Extract the (X, Y) coordinate from the center of the cell holding the provided text.  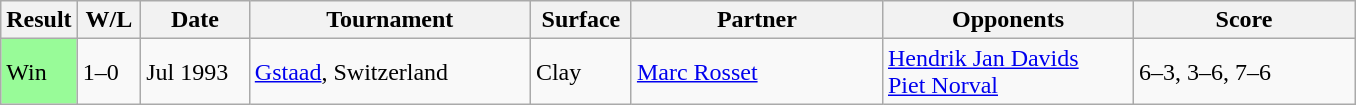
Score (1244, 20)
Opponents (1008, 20)
Jul 1993 (196, 72)
Marc Rosset (756, 72)
Win (39, 72)
Result (39, 20)
Hendrik Jan Davids Piet Norval (1008, 72)
Tournament (390, 20)
1–0 (109, 72)
W/L (109, 20)
6–3, 3–6, 7–6 (1244, 72)
Partner (756, 20)
Clay (580, 72)
Date (196, 20)
Surface (580, 20)
Gstaad, Switzerland (390, 72)
